Provide the (X, Y) coordinate of the cell's center where the given text is located.  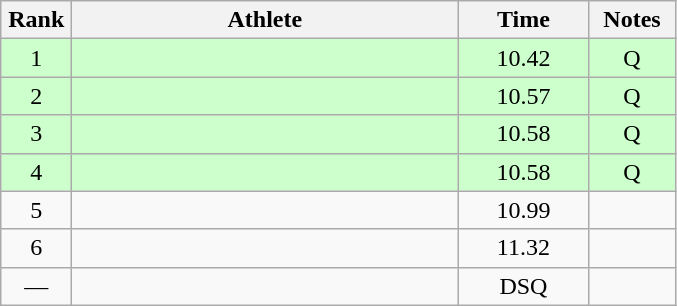
Athlete (265, 20)
— (36, 286)
3 (36, 134)
10.99 (524, 210)
1 (36, 58)
4 (36, 172)
5 (36, 210)
10.42 (524, 58)
11.32 (524, 248)
DSQ (524, 286)
2 (36, 96)
Rank (36, 20)
Notes (632, 20)
10.57 (524, 96)
6 (36, 248)
Time (524, 20)
